Identify which cell holds the provided text, then report its (x, y) central coordinate. 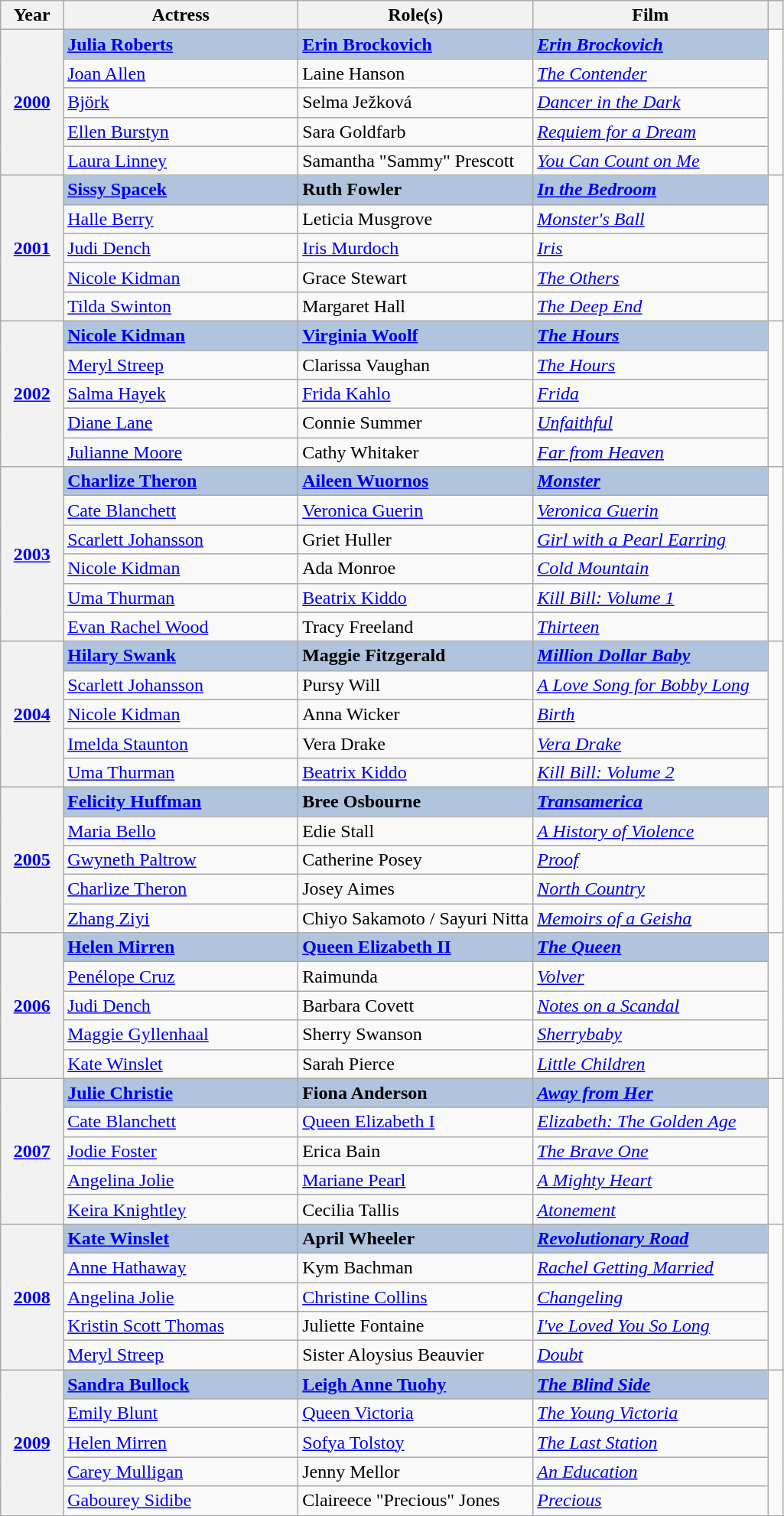
Erica Bain (416, 1151)
A History of Violence (650, 830)
Virginia Woolf (416, 335)
Actress (181, 15)
Jenny Mellor (416, 1472)
The Deep End (650, 306)
Rachel Getting Married (650, 1267)
Sarah Pierce (416, 1064)
Samantha "Sammy" Prescott (416, 161)
Clarissa Vaughan (416, 365)
Iris Murdoch (416, 248)
Far from Heaven (650, 452)
Fiona Anderson (416, 1093)
Jodie Foster (181, 1151)
Kill Bill: Volume 1 (650, 598)
Role(s) (416, 15)
Ruth Fowler (416, 190)
Anne Hathaway (181, 1267)
North Country (650, 889)
Mariane Pearl (416, 1180)
2009 (32, 1443)
Sara Goldfarb (416, 132)
Million Dollar Baby (650, 656)
Dancer in the Dark (650, 103)
The Queen (650, 947)
Diane Lane (181, 423)
The Brave One (650, 1151)
Claireece "Precious" Jones (416, 1501)
Grace Stewart (416, 277)
Juliette Fontaine (416, 1326)
Pursy Will (416, 685)
Catherine Posey (416, 860)
Selma Ježková (416, 103)
Birth (650, 714)
Kristin Scott Thomas (181, 1326)
Queen Victoria (416, 1413)
Edie Stall (416, 830)
Queen Elizabeth II (416, 947)
Kill Bill: Volume 2 (650, 772)
The Blind Side (650, 1384)
Atonement (650, 1209)
Requiem for a Dream (650, 132)
An Education (650, 1472)
Maggie Gyllenhaal (181, 1035)
2005 (32, 859)
Maria Bello (181, 830)
Laine Hanson (416, 73)
Hilary Swank (181, 656)
Josey Aimes (416, 889)
Monster (650, 481)
Keira Knightley (181, 1209)
Margaret Hall (416, 306)
A Love Song for Bobby Long (650, 685)
Frida Kahlo (416, 394)
Barbara Covett (416, 1006)
Zhang Ziyi (181, 918)
Leticia Musgrove (416, 219)
2001 (32, 248)
Proof (650, 860)
Julia Roberts (181, 44)
Away from Her (650, 1093)
Iris (650, 248)
Laura Linney (181, 161)
Ada Monroe (416, 569)
Unfaithful (650, 423)
2006 (32, 1006)
Elizabeth: The Golden Age (650, 1122)
Frida (650, 394)
Memoirs of a Geisha (650, 918)
Griet Huller (416, 540)
Connie Summer (416, 423)
Tracy Freeland (416, 627)
The Last Station (650, 1443)
Björk (181, 103)
Transamerica (650, 801)
Sissy Spacek (181, 190)
Little Children (650, 1064)
Emily Blunt (181, 1413)
Cecilia Tallis (416, 1209)
A Mighty Heart (650, 1180)
You Can Count on Me (650, 161)
2000 (32, 103)
Sherrybaby (650, 1035)
The Contender (650, 73)
April Wheeler (416, 1238)
Carey Mulligan (181, 1472)
Penélope Cruz (181, 976)
Girl with a Pearl Earring (650, 540)
Sister Aloysius Beauvier (416, 1355)
Halle Berry (181, 219)
Raimunda (416, 976)
Sherry Swanson (416, 1035)
2007 (32, 1151)
Salma Hayek (181, 394)
Volver (650, 976)
Leigh Anne Tuohy (416, 1384)
Queen Elizabeth I (416, 1122)
Revolutionary Road (650, 1238)
2003 (32, 554)
Imelda Staunton (181, 743)
Julianne Moore (181, 452)
I've Loved You So Long (650, 1326)
Film (650, 15)
Tilda Swinton (181, 306)
Julie Christie (181, 1093)
Cold Mountain (650, 569)
The Young Victoria (650, 1413)
Anna Wicker (416, 714)
Christine Collins (416, 1297)
Chiyo Sakamoto / Sayuri Nitta (416, 918)
2008 (32, 1296)
Bree Osbourne (416, 801)
2004 (32, 714)
Monster's Ball (650, 219)
Felicity Huffman (181, 801)
2002 (32, 393)
Year (32, 15)
Sandra Bullock (181, 1384)
Changeling (650, 1297)
Gwyneth Paltrow (181, 860)
Cathy Whitaker (416, 452)
Precious (650, 1501)
Doubt (650, 1355)
The Others (650, 277)
Sofya Tolstoy (416, 1443)
In the Bedroom (650, 190)
Ellen Burstyn (181, 132)
Evan Rachel Wood (181, 627)
Thirteen (650, 627)
Gabourey Sidibe (181, 1501)
Kym Bachman (416, 1267)
Aileen Wuornos (416, 481)
Joan Allen (181, 73)
Maggie Fitzgerald (416, 656)
Notes on a Scandal (650, 1006)
